Output the (x, y) coordinate of the center of the cell containing the given text.  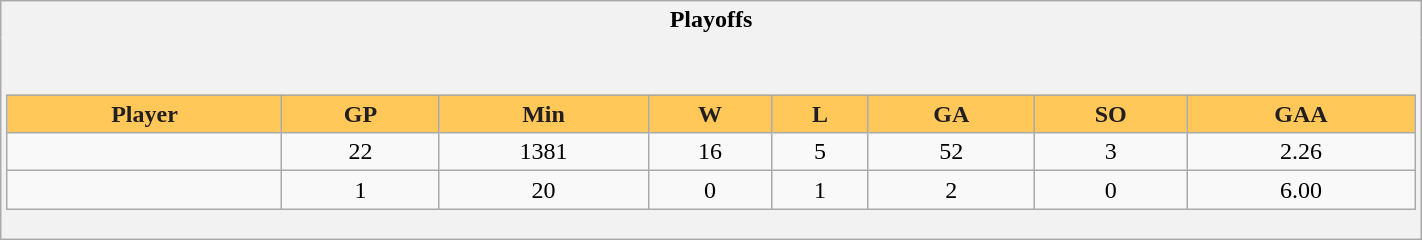
Playoffs (711, 20)
5 (820, 152)
16 (710, 152)
Player GP Min W L GA SO GAA 22 1381 16 5 52 3 2.26 1 20 0 1 2 0 6.00 (711, 138)
20 (544, 190)
2.26 (1301, 152)
L (820, 114)
22 (360, 152)
W (710, 114)
6.00 (1301, 190)
3 (1110, 152)
Player (144, 114)
GAA (1301, 114)
1381 (544, 152)
2 (952, 190)
52 (952, 152)
GP (360, 114)
SO (1110, 114)
GA (952, 114)
Min (544, 114)
